Search for the cell housing the specified text and yield its [x, y] center coordinate. 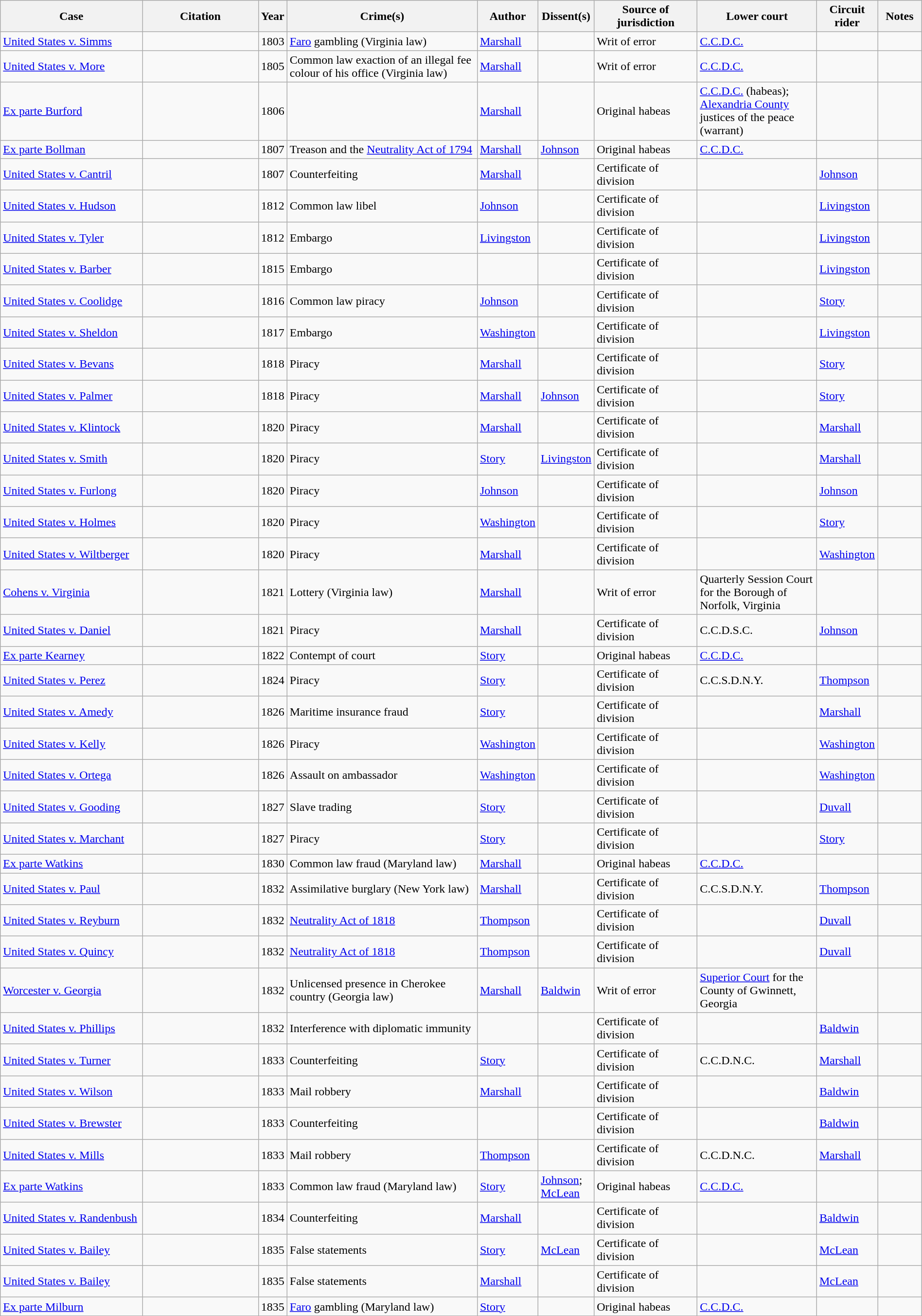
1815 [272, 269]
C.C.D.C. (habeas); Alexandria County justices of the peace (warrant) [757, 111]
1834 [272, 1218]
United States v. Bevans [71, 364]
United States v. Wiltberger [71, 554]
Circuit rider [847, 17]
Source of jurisdiction [646, 17]
United States v. Phillips [71, 1029]
Crime(s) [382, 17]
United States v. Brewster [71, 1123]
1805 [272, 66]
Contempt of court [382, 655]
United States v. Daniel [71, 630]
Dissent(s) [566, 17]
Treason and the Neutrality Act of 1794 [382, 149]
United States v. Cantril [71, 174]
United States v. Holmes [71, 522]
United States v. Ortega [71, 775]
United States v. Hudson [71, 206]
Notes [900, 17]
C.C.D.S.C. [757, 630]
United States v. Tyler [71, 237]
United States v. Quincy [71, 952]
United States v. Turner [71, 1060]
1817 [272, 333]
1830 [272, 863]
1806 [272, 111]
Interference with diplomatic immunity [382, 1029]
United States v. More [71, 66]
Lottery (Virginia law) [382, 592]
United States v. Coolidge [71, 300]
United States v. Reyburn [71, 921]
1803 [272, 41]
Assimilative burglary (New York law) [382, 889]
1824 [272, 681]
Assault on ambassador [382, 775]
Cohens v. Virginia [71, 592]
Faro gambling (Virginia law) [382, 41]
1822 [272, 655]
United States v. Perez [71, 681]
United States v. Gooding [71, 807]
Ex parte Kearney [71, 655]
Johnson; McLean [566, 1186]
United States v. Sheldon [71, 333]
Citation [200, 17]
United States v. Simms [71, 41]
Year [272, 17]
Case [71, 17]
Worcester v. Georgia [71, 990]
Author [508, 17]
United States v. Klintock [71, 428]
Unlicensed presence in Cherokee country (Georgia law) [382, 990]
United States v. Randenbush [71, 1218]
United States v. Palmer [71, 396]
United States v. Mills [71, 1155]
Quarterly Session Court for the Borough of Norfolk, Virginia [757, 592]
Slave trading [382, 807]
United States v. Paul [71, 889]
Superior Court for the County of Gwinnett, Georgia [757, 990]
United States v. Kelly [71, 744]
United States v. Smith [71, 459]
Ex parte Burford [71, 111]
United States v. Marchant [71, 838]
United States v. Amedy [71, 712]
Common law piracy [382, 300]
Faro gambling (Maryland law) [382, 1306]
Ex parte Milburn [71, 1306]
Lower court [757, 17]
United States v. Barber [71, 269]
Common law exaction of an illegal fee colour of his office (Virginia law) [382, 66]
Maritime insurance fraud [382, 712]
United States v. Furlong [71, 491]
Ex parte Bollman [71, 149]
Common law libel [382, 206]
United States v. Wilson [71, 1092]
1816 [272, 300]
